From the cell containing the given text, extract its center point as [x, y] coordinate. 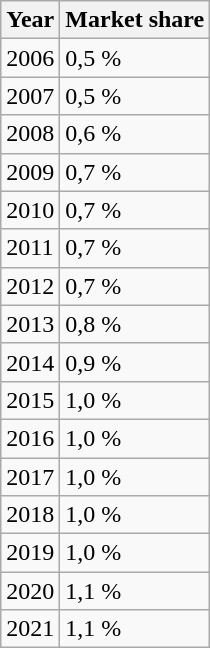
2014 [30, 362]
2021 [30, 629]
2007 [30, 96]
2017 [30, 477]
0,8 % [135, 324]
2009 [30, 172]
2013 [30, 324]
2015 [30, 400]
2012 [30, 286]
0,9 % [135, 362]
2020 [30, 591]
Year [30, 20]
2011 [30, 248]
2008 [30, 134]
0,6 % [135, 134]
2006 [30, 58]
Market share [135, 20]
2019 [30, 553]
2018 [30, 515]
2010 [30, 210]
2016 [30, 438]
